Pinpoint the cell where the given text exists, returning its [x, y] midpoint coordinate. 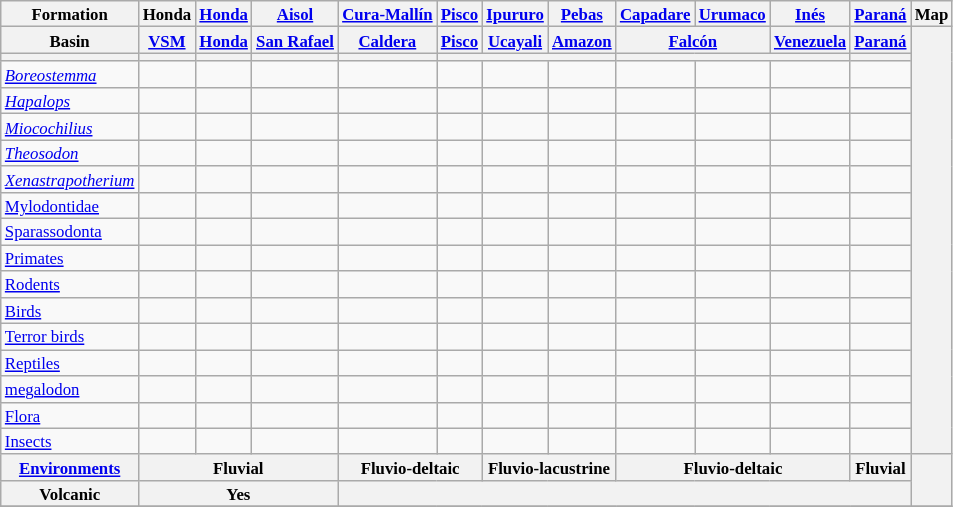
San Rafael [295, 40]
Ucayali [515, 40]
Volcanic [70, 494]
Capadare [656, 14]
Miocochilius [70, 127]
Sparassodonta [70, 232]
Pebas [582, 14]
Mylodontidae [70, 206]
Venezuela [810, 40]
Flora [70, 415]
Basin [70, 40]
Birds [70, 310]
Urumaco [732, 14]
Caldera [388, 40]
Amazon [582, 40]
Map [932, 14]
Insects [70, 441]
Inés [810, 14]
Falcón [693, 40]
Primates [70, 258]
Fluvio-lacustrine [549, 468]
Environments [70, 468]
VSM [168, 40]
Hapalops [70, 101]
Reptiles [70, 363]
Formation [70, 14]
Terror birds [70, 337]
Ipururo [515, 14]
megalodon [70, 389]
Theosodon [70, 153]
Yes [239, 494]
Aisol [295, 14]
Xenastrapotherium [70, 179]
Boreostemma [70, 75]
Cura-Mallín [388, 14]
Rodents [70, 284]
